Capture the cell that displays the provided text and extract its [X, Y] central coordinate. 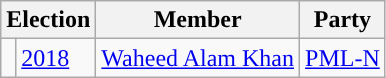
2018 [56, 58]
Party [343, 20]
PML-N [343, 58]
Waheed Alam Khan [198, 58]
Election [48, 20]
Member [198, 20]
